Identify which cell holds the provided text, then report its (x, y) central coordinate. 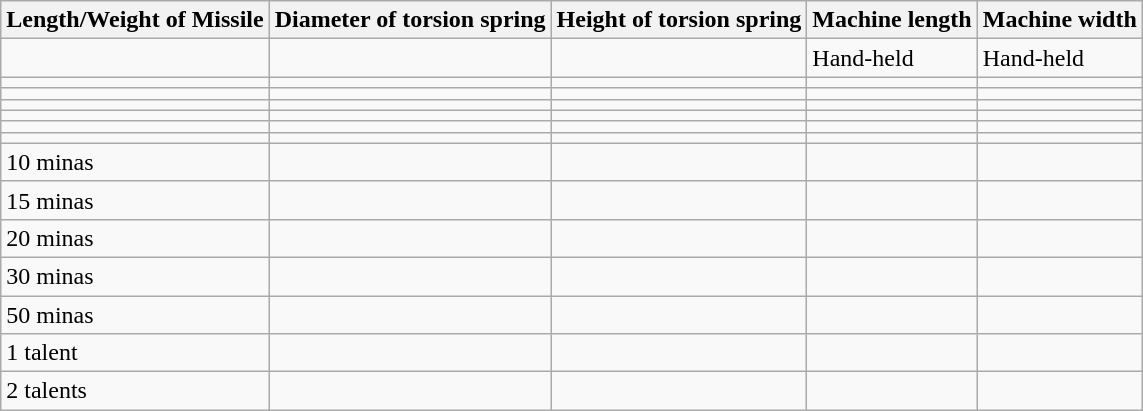
1 talent (135, 353)
Machine width (1060, 20)
50 minas (135, 315)
10 minas (135, 162)
Height of torsion spring (679, 20)
Machine length (892, 20)
15 minas (135, 200)
30 minas (135, 276)
Length/Weight of Missile (135, 20)
20 minas (135, 238)
Diameter of torsion spring (410, 20)
2 talents (135, 391)
